Pinpoint the cell where the given text exists, returning its (x, y) midpoint coordinate. 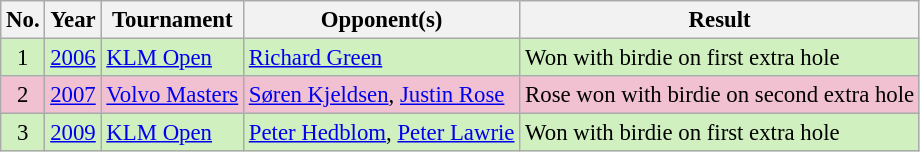
2007 (73, 95)
Result (720, 20)
Volvo Masters (172, 95)
No. (23, 20)
3 (23, 133)
Opponent(s) (381, 20)
Rose won with birdie on second extra hole (720, 95)
1 (23, 58)
Tournament (172, 20)
Richard Green (381, 58)
Year (73, 20)
2 (23, 95)
2006 (73, 58)
Søren Kjeldsen, Justin Rose (381, 95)
2009 (73, 133)
Peter Hedblom, Peter Lawrie (381, 133)
